Detect which cell encompasses the target text, then output its [X, Y] center coordinate. 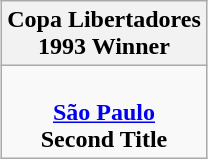
Copa Libertadores1993 Winner [104, 34]
São PauloSecond Title [104, 112]
